Return the [x, y] coordinate for the center point of the cell that contains the specified text.  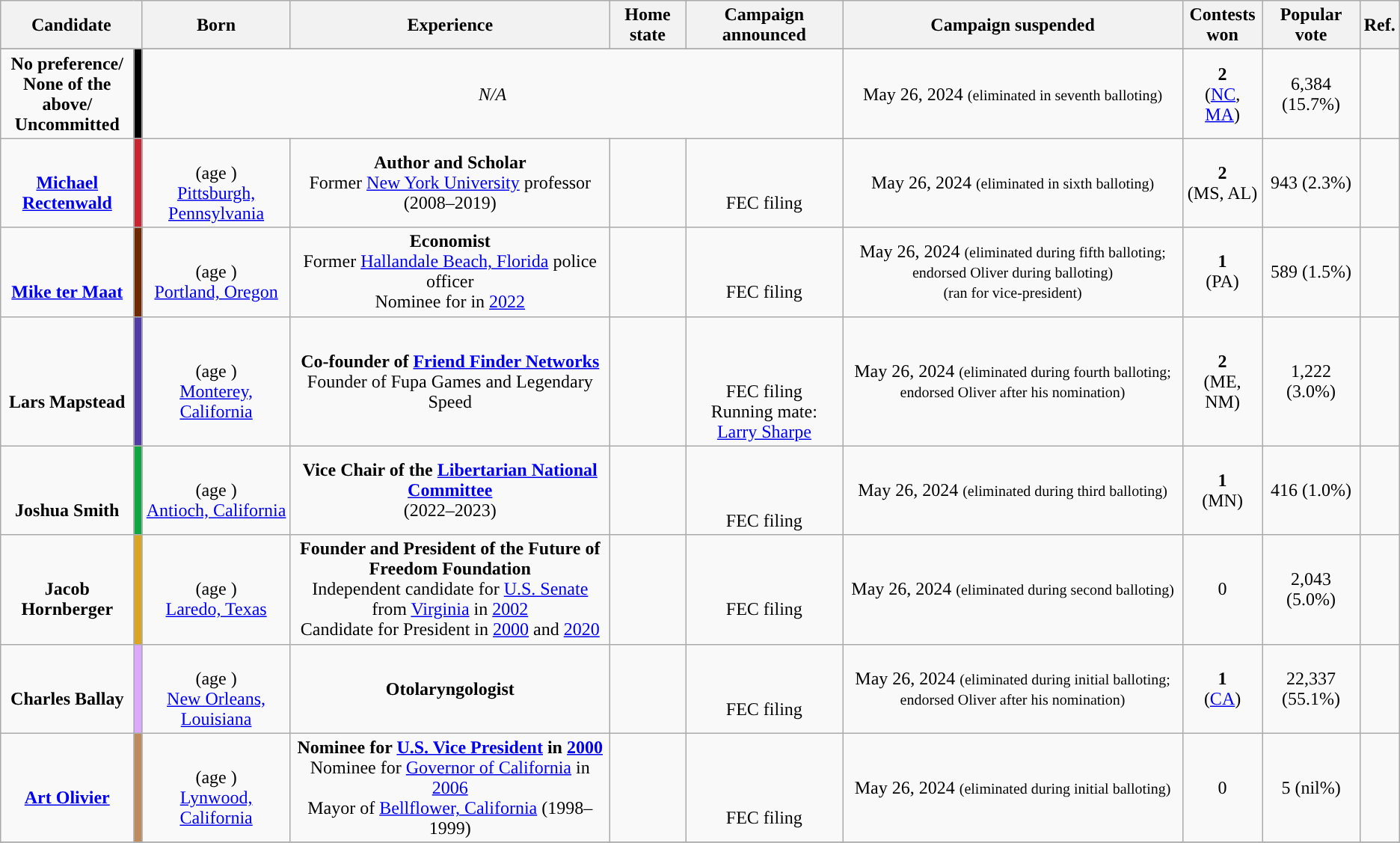
1(CA) [1222, 688]
May 26, 2024 (eliminated during third balloting) [1013, 491]
May 26, 2024 (eliminated during initial balloting; endorsed Oliver after his nomination) [1013, 688]
5 (nil%) [1311, 788]
No preference/ None of the above/ Uncommitted [67, 94]
Art Olivier [67, 788]
May 26, 2024 (eliminated in sixth balloting) [1013, 183]
2(MS, AL) [1222, 183]
2(NC, MA) [1222, 94]
Contestswon [1222, 25]
Otolaryngologist [450, 688]
Nominee for U.S. Vice President in 2000Nominee for Governor of California in 2006Mayor of Bellflower, California (1998–1999) [450, 788]
Joshua Smith [67, 491]
Vice Chair of the Libertarian National Committee(2022–2023) [450, 491]
Experience [450, 25]
EconomistFormer Hallandale Beach, Florida police officerNominee for in 2022 [450, 272]
May 26, 2024 (eliminated during fourth balloting; endorsed Oliver after his nomination) [1013, 381]
22,337 (55.1%) [1311, 688]
May 26, 2024 (eliminated in seventh balloting) [1013, 94]
589 (1.5%) [1311, 272]
May 26, 2024 (eliminated during initial balloting) [1013, 788]
May 26, 2024 (eliminated during fifth balloting; endorsed Oliver during balloting)(ran for vice-president) [1013, 272]
Author and ScholarFormer New York University professor (2008–2019) [450, 183]
(age )Portland, Oregon [217, 272]
Co-founder of Friend Finder NetworksFounder of Fupa Games and Legendary Speed [450, 381]
(age )Lynwood, California [217, 788]
Campaign announced [764, 25]
N/A [492, 94]
FEC filingRunning mate: Larry Sharpe [764, 381]
Born [217, 25]
Charles Ballay [67, 688]
(age )Monterey, California [217, 381]
(age )Antioch, California [217, 491]
943 (2.3%) [1311, 183]
1,222 (3.0%) [1311, 381]
Lars Mapstead [67, 381]
(age )Pittsburgh, Pennsylvania [217, 183]
416 (1.0%) [1311, 491]
(age )New Orleans, Louisiana [217, 688]
(age )Laredo, Texas [217, 589]
Mike ter Maat [67, 272]
MichaelRectenwald [67, 183]
1(MN) [1222, 491]
1(PA) [1222, 272]
Home state [648, 25]
2,043 (5.0%) [1311, 589]
May 26, 2024 (eliminated during second balloting) [1013, 589]
2 (ME, NM) [1222, 381]
6,384 (15.7%) [1311, 94]
Candidate [72, 25]
Campaign suspended [1013, 25]
Jacob Hornberger [67, 589]
Ref. [1379, 25]
Popularvote [1311, 25]
